Locate the cell with the specified text and output its [X, Y] center coordinate. 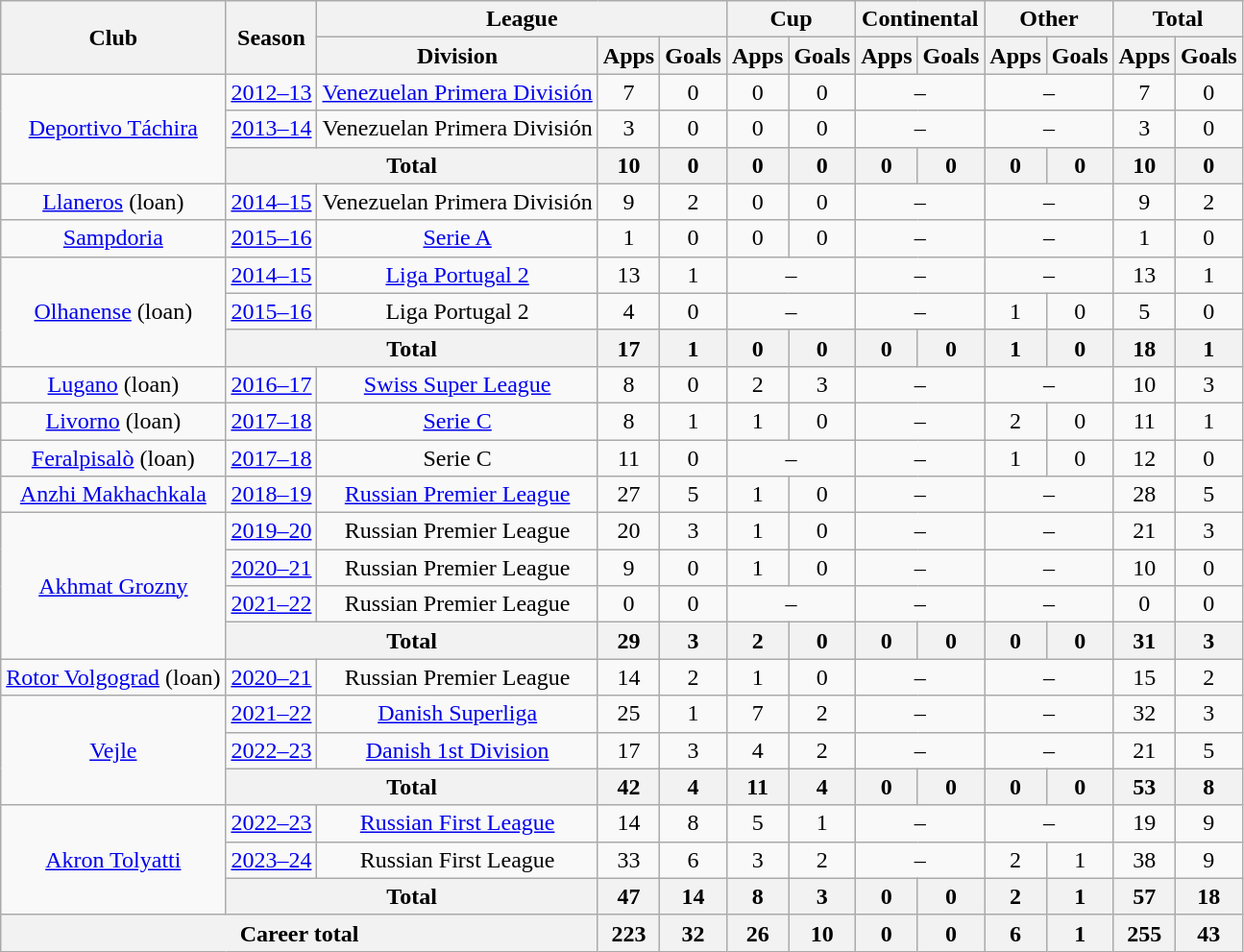
Danish Superliga [457, 714]
27 [628, 495]
42 [628, 787]
Rotor Volgograd (loan) [113, 677]
255 [1144, 933]
Akhmat Grozny [113, 586]
Akron Tolyatti [113, 860]
38 [1144, 860]
2018–19 [271, 495]
Continental [920, 19]
Livorno (loan) [113, 421]
28 [1144, 495]
Sampdoria [113, 238]
2016–17 [271, 384]
Season [271, 37]
2012–13 [271, 92]
Danish 1st Division [457, 750]
Llaneros (loan) [113, 202]
Lugano (loan) [113, 384]
47 [628, 896]
20 [628, 531]
33 [628, 860]
Deportivo Táchira [113, 129]
Feralpisalò (loan) [113, 458]
Career total [300, 933]
15 [1144, 677]
League [522, 19]
26 [757, 933]
Vejle [113, 750]
Anzhi Makhachkala [113, 495]
223 [628, 933]
12 [1144, 458]
53 [1144, 787]
Serie A [457, 238]
Cup [791, 19]
25 [628, 714]
2013–14 [271, 129]
Swiss Super League [457, 384]
2023–24 [271, 860]
43 [1208, 933]
31 [1144, 641]
2019–20 [271, 531]
Club [113, 37]
29 [628, 641]
Division [457, 56]
Olhanense (loan) [113, 311]
19 [1144, 823]
57 [1144, 896]
Other [1049, 19]
